Determine the [X, Y] coordinate at the center of the cell enclosing the given text.  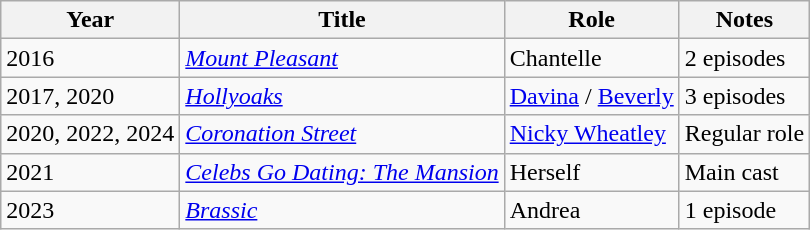
Davina / Beverly [592, 96]
2023 [90, 210]
Mount Pleasant [342, 58]
Brassic [342, 210]
1 episode [744, 210]
Nicky Wheatley [592, 134]
2 episodes [744, 58]
Main cast [744, 172]
Title [342, 20]
Regular role [744, 134]
Celebs Go Dating: The Mansion [342, 172]
3 episodes [744, 96]
Herself [592, 172]
Chantelle [592, 58]
2017, 2020 [90, 96]
2021 [90, 172]
Role [592, 20]
Year [90, 20]
Coronation Street [342, 134]
Notes [744, 20]
2016 [90, 58]
Hollyoaks [342, 96]
Andrea [592, 210]
2020, 2022, 2024 [90, 134]
